Determine the [X, Y] coordinate at the center of the cell enclosing the given text.  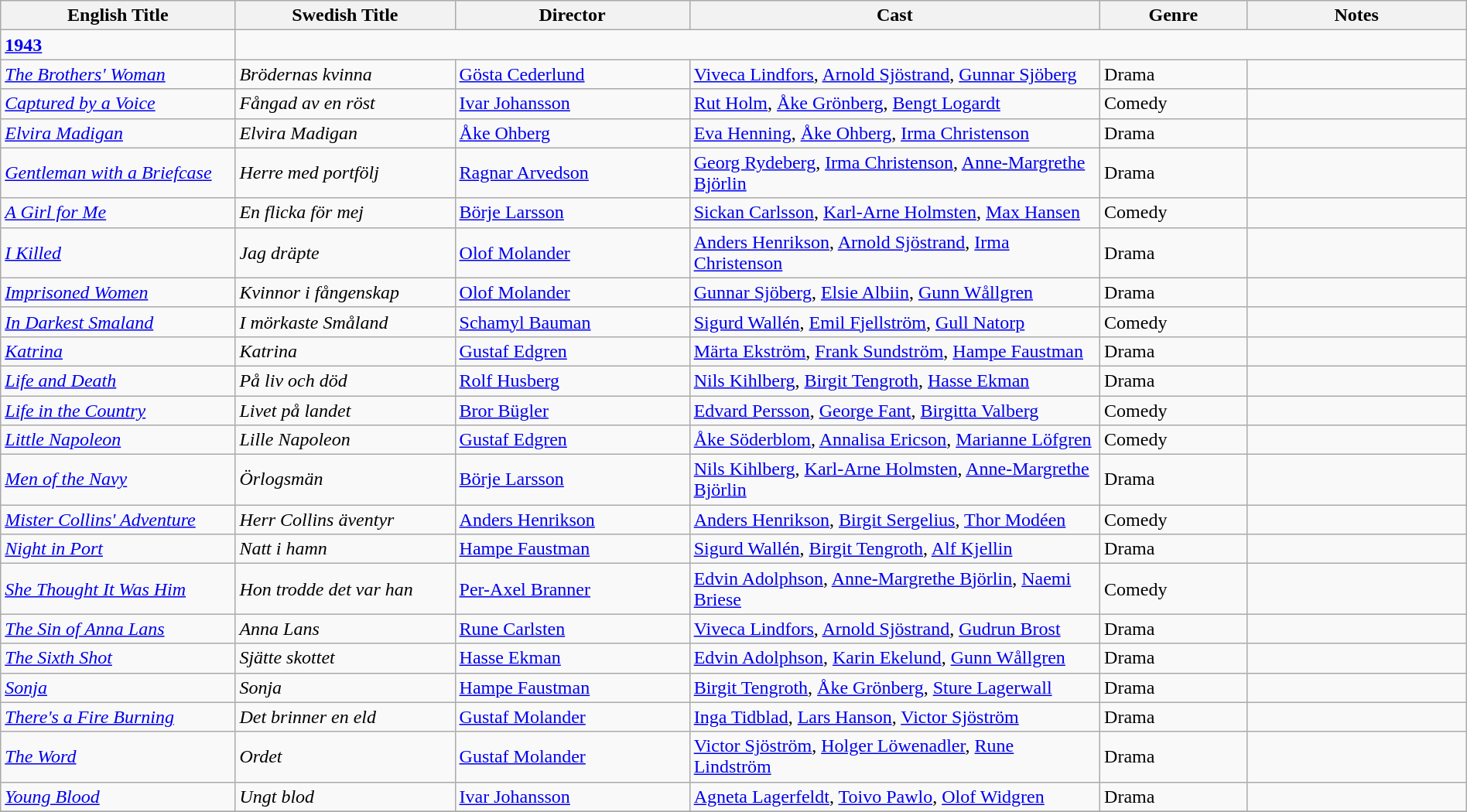
En flicka för mej [345, 213]
Gunnar Sjöberg, Elsie Albiin, Gunn Wållgren [894, 292]
Young Blood [118, 797]
Nils Kihlberg, Karl-Arne Holmsten, Anne-Margrethe Björlin [894, 479]
Imprisoned Women [118, 292]
Herre med portfölj [345, 173]
Ordet [345, 756]
Gösta Cederlund [573, 74]
Edvin Adolphson, Anne-Margrethe Björlin, Naemi Briese [894, 589]
She Thought It Was Him [118, 589]
Night in Port [118, 549]
Hon trodde det var han [345, 589]
Ungt blod [345, 797]
Livet på landet [345, 411]
Men of the Navy [118, 479]
Inga Tidblad, Lars Hanson, Victor Sjöström [894, 717]
Anders Henrikson [573, 520]
Nils Kihlberg, Birgit Tengroth, Hasse Ekman [894, 380]
Märta Ekström, Frank Sundström, Hampe Faustman [894, 351]
Anders Henrikson, Birgit Sergelius, Thor Modéen [894, 520]
Hasse Ekman [573, 658]
Edvin Adolphson, Karin Ekelund, Gunn Wållgren [894, 658]
Åke Söderblom, Annalisa Ericson, Marianne Löfgren [894, 440]
Kvinnor i fångenskap [345, 292]
Anders Henrikson, Arnold Sjöstrand, Irma Christenson [894, 252]
Director [573, 15]
Lille Napoleon [345, 440]
The Brothers' Woman [118, 74]
Swedish Title [345, 15]
Sigurd Wallén, Emil Fjellström, Gull Natorp [894, 322]
Jag dräpte [345, 252]
English Title [118, 15]
Brödernas kvinna [345, 74]
I Killed [118, 252]
There's a Fire Burning [118, 717]
Sickan Carlsson, Karl-Arne Holmsten, Max Hansen [894, 213]
Gentleman with a Briefcase [118, 173]
Agneta Lagerfeldt, Toivo Pawlo, Olof Widgren [894, 797]
Åke Ohberg [573, 133]
Örlogsmän [345, 479]
A Girl for Me [118, 213]
Genre [1173, 15]
I mörkaste Småland [345, 322]
Sigurd Wallén, Birgit Tengroth, Alf Kjellin [894, 549]
Viveca Lindfors, Arnold Sjöstrand, Gudrun Brost [894, 629]
Mister Collins' Adventure [118, 520]
Captured by a Voice [118, 104]
Viveca Lindfors, Arnold Sjöstrand, Gunnar Sjöberg [894, 74]
The Sixth Shot [118, 658]
Rolf Husberg [573, 380]
Bror Bügler [573, 411]
Ragnar Arvedson [573, 173]
Cast [894, 15]
Rune Carlsten [573, 629]
Per-Axel Branner [573, 589]
Little Napoleon [118, 440]
Rut Holm, Åke Grönberg, Bengt Logardt [894, 104]
In Darkest Smaland [118, 322]
Birgit Tengroth, Åke Grönberg, Sture Lagerwall [894, 687]
The Sin of Anna Lans [118, 629]
Notes [1356, 15]
Natt i hamn [345, 549]
Victor Sjöström, Holger Löwenadler, Rune Lindström [894, 756]
Georg Rydeberg, Irma Christenson, Anne-Margrethe Björlin [894, 173]
Eva Henning, Åke Ohberg, Irma Christenson [894, 133]
Schamyl Bauman [573, 322]
Fångad av en röst [345, 104]
Herr Collins äventyr [345, 520]
Life in the Country [118, 411]
På liv och död [345, 380]
Anna Lans [345, 629]
Det brinner en eld [345, 717]
Edvard Persson, George Fant, Birgitta Valberg [894, 411]
Sjätte skottet [345, 658]
The Word [118, 756]
Life and Death [118, 380]
1943 [118, 45]
